Return [X, Y] of the center of cell containing provided text 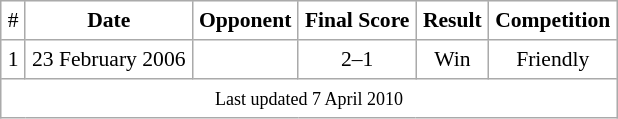
Result [452, 20]
Win [452, 60]
23 February 2006 [108, 60]
Friendly [552, 60]
Competition [552, 20]
# [13, 20]
Date [108, 20]
Opponent [245, 20]
Final Score [357, 20]
Last updated 7 April 2010 [309, 98]
2–1 [357, 60]
1 [13, 60]
